Return [X, Y] of the center of cell containing provided text 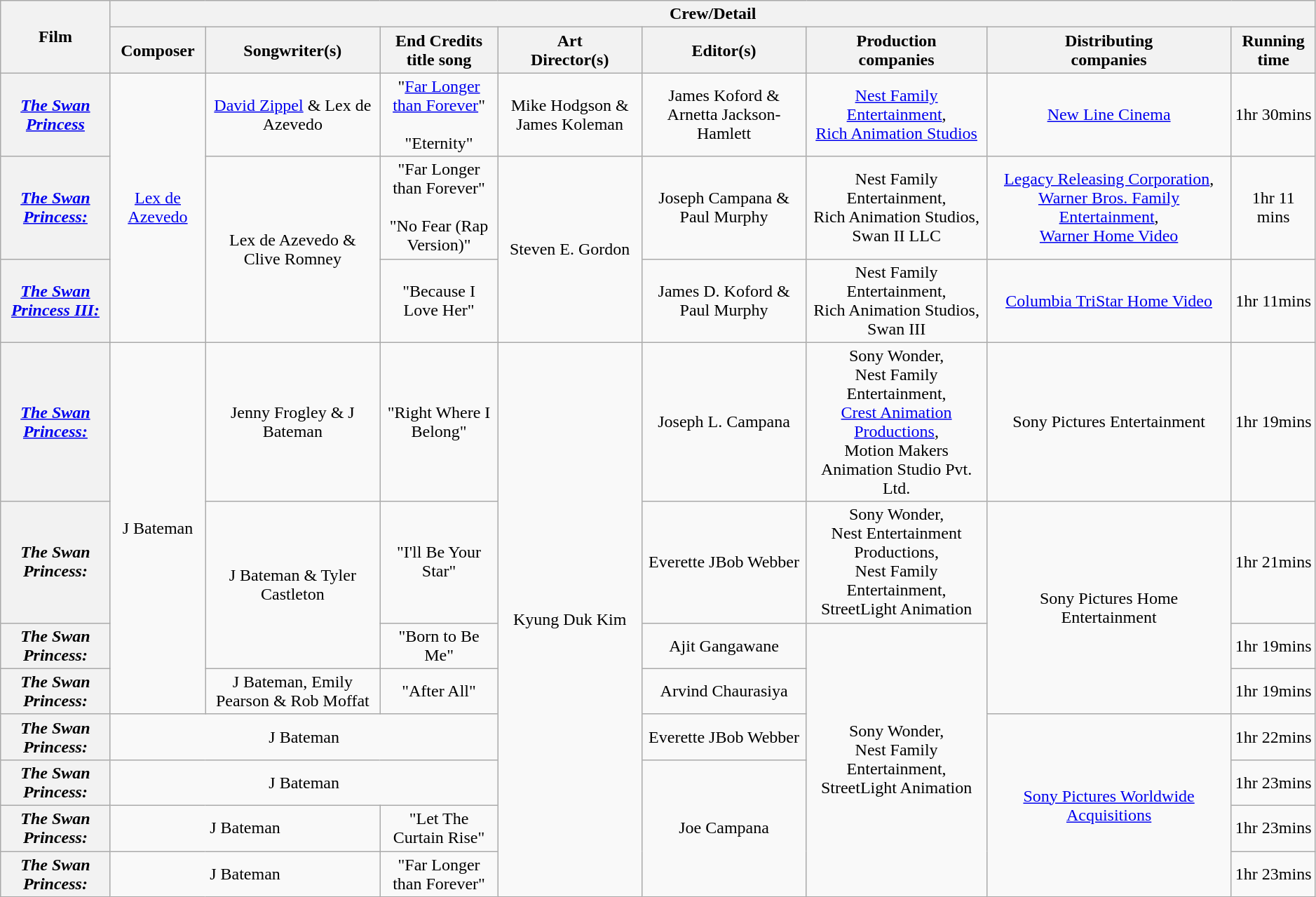
Mike Hodgson & James Koleman [569, 115]
Sony Pictures Worldwide Acquisitions [1109, 805]
Columbia TriStar Home Video [1109, 300]
Sony Pictures Home Entertainment [1109, 607]
1hr 30mins [1273, 115]
1hr 11mins [1273, 300]
"Born to Be Me" [439, 645]
The Swan Princess [55, 115]
1hr 22mins [1273, 736]
Film [55, 36]
James D. Koford & Paul Murphy [724, 300]
Nest Family Entertainment, Rich Animation Studios, Swan II LLC [896, 208]
Kyung Duk Kim [569, 619]
Joe Campana [724, 828]
Songwriter(s) [293, 50]
Joseph Campana & Paul Murphy [724, 208]
Lex de Azevedo [158, 208]
Sony Pictures Entertainment [1109, 422]
James Koford & Arnetta Jackson-Hamlett [724, 115]
Jenny Frogley & J Bateman [293, 422]
Lex de Azevedo & Clive Romney [293, 250]
"Far Longer than Forever" "Eternity" [439, 115]
Art Director(s) [569, 50]
Composer [158, 50]
End Credits title song [439, 50]
Arvind Chaurasiya [724, 692]
Crew/Detail [712, 14]
Editor(s) [724, 50]
J Bateman & Tyler Castleton [293, 585]
Nest Family Entertainment, Rich Animation Studios [896, 115]
Running time [1273, 50]
"Far Longer than Forever""No Fear (Rap Version)" [439, 208]
Joseph L. Campana [724, 422]
Distributing companies [1109, 50]
Sony Wonder, Nest Family Entertainment, Crest Animation Productions, Motion Makers Animation Studio Pvt. Ltd. [896, 422]
"After All" [439, 692]
Ajit Gangawane [724, 645]
Sony Wonder, Nest Entertainment Productions, Nest Family Entertainment, StreetLight Animation [896, 562]
1hr 21mins [1273, 562]
J Bateman, Emily Pearson & Rob Moffat [293, 692]
Steven E. Gordon [569, 250]
The Swan Princess III: [55, 300]
"Because I Love Her" [439, 300]
"I'll Be Your Star" [439, 562]
"Far Longer than Forever" [439, 874]
"Let The Curtain Rise" [439, 828]
1hr 11 mins [1273, 208]
Nest Family Entertainment, Rich Animation Studios, Swan III [896, 300]
Legacy Releasing Corporation, Warner Bros. Family Entertainment, Warner Home Video [1109, 208]
Sony Wonder, Nest Family Entertainment, StreetLight Animation [896, 760]
Production companies [896, 50]
"Right Where I Belong" [439, 422]
New Line Cinema [1109, 115]
David Zippel & Lex de Azevedo [293, 115]
